Locate the cell with the specified text and output its (X, Y) center coordinate. 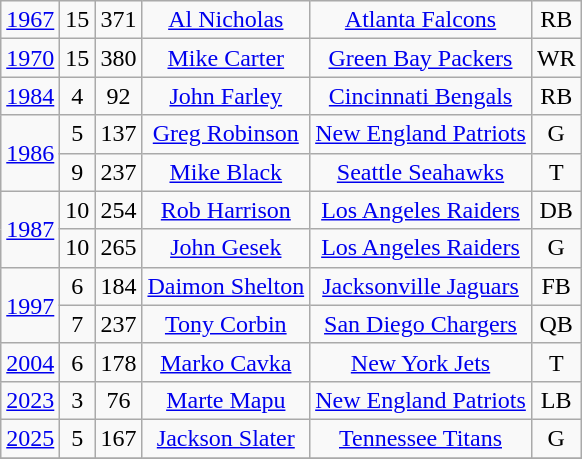
WR (556, 58)
Jackson Slater (226, 438)
7 (78, 324)
New York Jets (421, 362)
1986 (30, 153)
1970 (30, 58)
Green Bay Packers (421, 58)
Tony Corbin (226, 324)
Seattle Seahawks (421, 172)
265 (118, 248)
Tennessee Titans (421, 438)
DB (556, 210)
Marte Mapu (226, 400)
380 (118, 58)
Rob Harrison (226, 210)
John Farley (226, 96)
Marko Cavka (226, 362)
167 (118, 438)
Al Nicholas (226, 20)
Greg Robinson (226, 134)
Cincinnati Bengals (421, 96)
92 (118, 96)
254 (118, 210)
76 (118, 400)
1984 (30, 96)
4 (78, 96)
QB (556, 324)
2025 (30, 438)
San Diego Chargers (421, 324)
184 (118, 286)
LB (556, 400)
3 (78, 400)
John Gesek (226, 248)
1997 (30, 305)
Mike Black (226, 172)
2004 (30, 362)
Atlanta Falcons (421, 20)
371 (118, 20)
1967 (30, 20)
137 (118, 134)
Daimon Shelton (226, 286)
178 (118, 362)
Mike Carter (226, 58)
Jacksonville Jaguars (421, 286)
9 (78, 172)
2023 (30, 400)
FB (556, 286)
1987 (30, 229)
